Output the [x, y] coordinate of the center of the cell containing the given text.  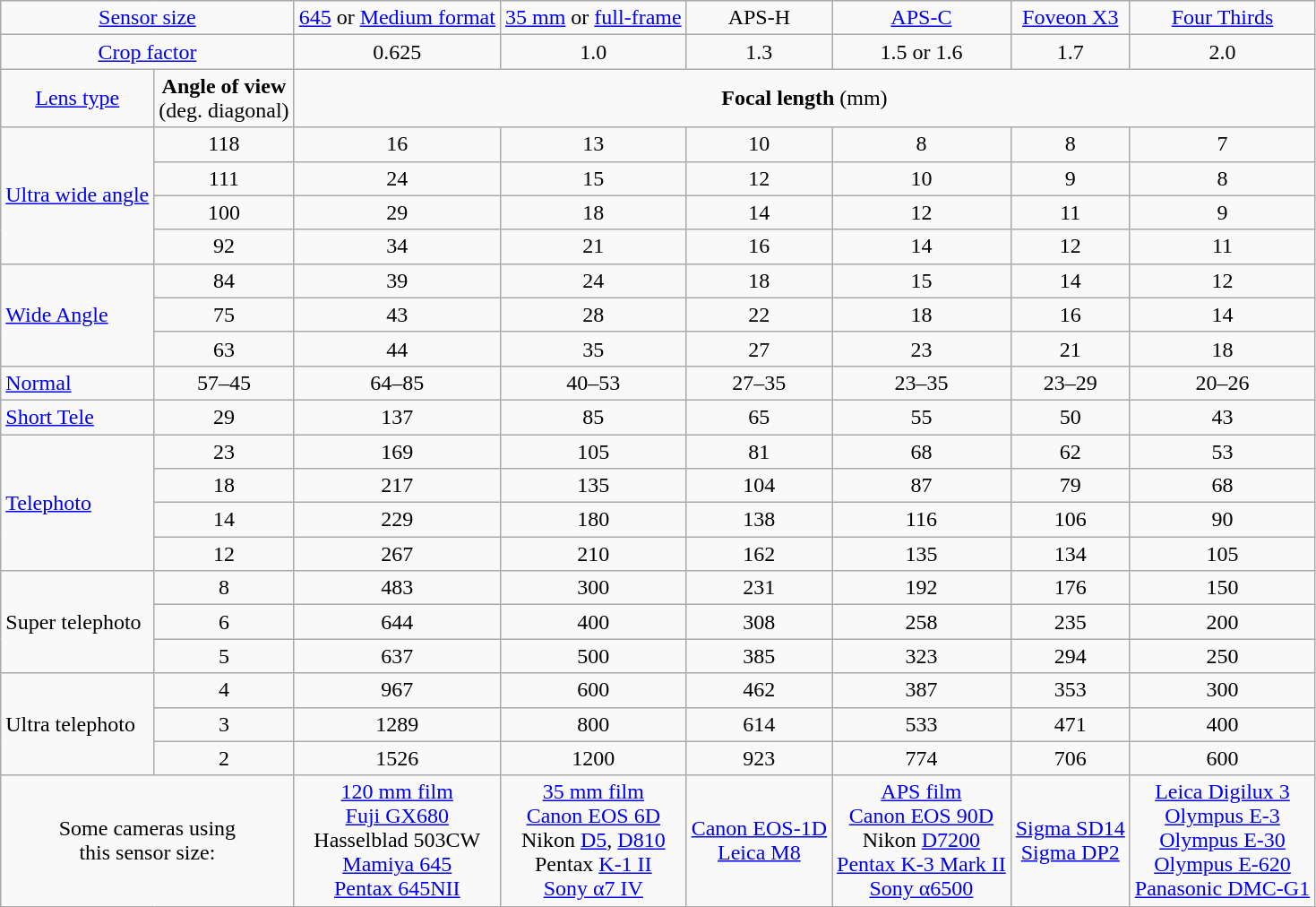
800 [593, 724]
84 [224, 281]
2.0 [1222, 52]
229 [397, 520]
Ultra telephoto [77, 724]
35 mm or full-frame [593, 18]
7 [1222, 144]
23–29 [1070, 383]
39 [397, 281]
967 [397, 690]
169 [397, 451]
Short Tele [77, 417]
235 [1070, 622]
28 [593, 315]
645 or Medium format [397, 18]
35 [593, 349]
323 [922, 656]
176 [1070, 588]
53 [1222, 451]
1.3 [759, 52]
2 [224, 758]
0.625 [397, 52]
40–53 [593, 383]
Sigma SD14Sigma DP2 [1070, 841]
Focal length (mm) [804, 99]
637 [397, 656]
1.0 [593, 52]
1200 [593, 758]
385 [759, 656]
6 [224, 622]
Ultra wide angle [77, 195]
27 [759, 349]
294 [1070, 656]
Leica Digilux 3Olympus E-3Olympus E-30Olympus E-620Panasonic DMC-G1 [1222, 841]
250 [1222, 656]
134 [1070, 554]
55 [922, 417]
210 [593, 554]
87 [922, 486]
Some cameras usingthis sensor size: [147, 841]
217 [397, 486]
3 [224, 724]
111 [224, 178]
63 [224, 349]
104 [759, 486]
Lens type [77, 99]
533 [922, 724]
106 [1070, 520]
192 [922, 588]
79 [1070, 486]
Foveon X3 [1070, 18]
13 [593, 144]
267 [397, 554]
Normal [77, 383]
Crop factor [147, 52]
50 [1070, 417]
Four Thirds [1222, 18]
387 [922, 690]
Angle of view(deg. diagonal) [224, 99]
774 [922, 758]
483 [397, 588]
5 [224, 656]
1.5 or 1.6 [922, 52]
92 [224, 246]
100 [224, 212]
162 [759, 554]
APS filmCanon EOS 90DNikon D7200Pentax K-3 Mark IISony α6500 [922, 841]
138 [759, 520]
1289 [397, 724]
Canon EOS-1DLeica M8 [759, 841]
57–45 [224, 383]
65 [759, 417]
23–35 [922, 383]
4 [224, 690]
462 [759, 690]
231 [759, 588]
614 [759, 724]
90 [1222, 520]
44 [397, 349]
258 [922, 622]
Telephoto [77, 502]
22 [759, 315]
180 [593, 520]
150 [1222, 588]
137 [397, 417]
471 [1070, 724]
75 [224, 315]
200 [1222, 622]
35 mm filmCanon EOS 6DNikon D5, D810Pentax K-1 IISony α7 IV [593, 841]
120 mm filmFuji GX680Hasselblad 503CWMamiya 645Pentax 645NII [397, 841]
81 [759, 451]
116 [922, 520]
27–35 [759, 383]
Wide Angle [77, 315]
500 [593, 656]
118 [224, 144]
APS-H [759, 18]
Super telephoto [77, 622]
20–26 [1222, 383]
644 [397, 622]
706 [1070, 758]
85 [593, 417]
Sensor size [147, 18]
64–85 [397, 383]
308 [759, 622]
34 [397, 246]
62 [1070, 451]
APS-C [922, 18]
353 [1070, 690]
1526 [397, 758]
1.7 [1070, 52]
923 [759, 758]
